Scan for the cell matching the given text and deliver its [x, y] coordinate at center. 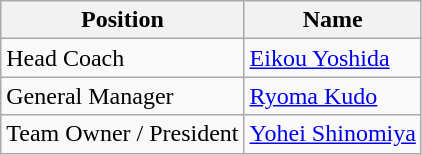
Eikou Yoshida [332, 58]
Head Coach [122, 58]
Position [122, 20]
Team Owner / President [122, 134]
Name [332, 20]
Yohei Shinomiya [332, 134]
Ryoma Kudo [332, 96]
General Manager [122, 96]
